Return the [X, Y] coordinate for the center point of the cell that contains the specified text.  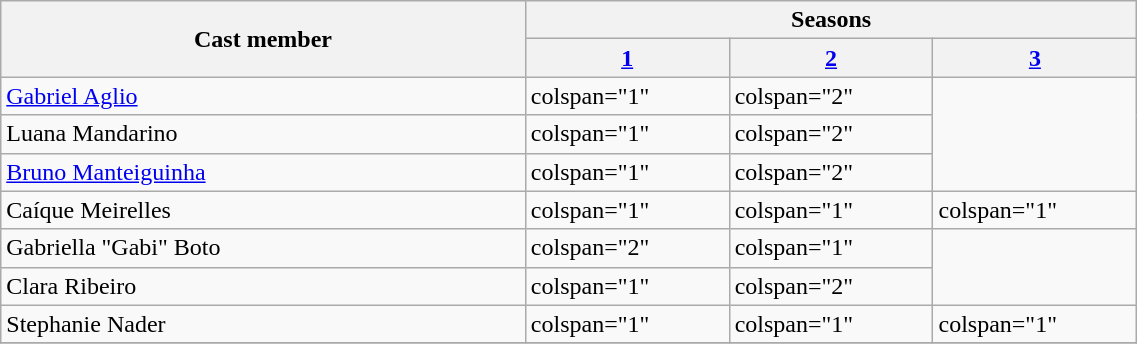
Caíque Meirelles [264, 210]
3 [1035, 58]
Bruno Manteiguinha [264, 172]
Gabriel Aglio [264, 96]
Seasons [831, 20]
Stephanie Nader [264, 324]
Luana Mandarino [264, 134]
Gabriella "Gabi" Boto [264, 248]
Cast member [264, 39]
Clara Ribeiro [264, 286]
2 [831, 58]
1 [627, 58]
